Scan for the cell matching the given text and deliver its [x, y] coordinate at center. 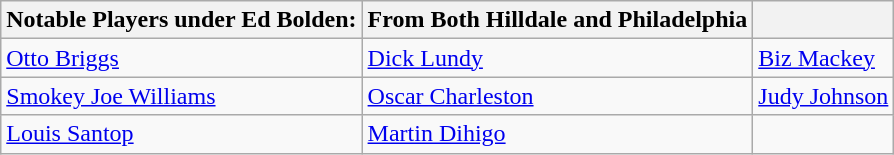
Smokey Joe Williams [182, 96]
Oscar Charleston [558, 96]
Biz Mackey [824, 58]
From Both Hilldale and Philadelphia [558, 20]
Notable Players under Ed Bolden: [182, 20]
Otto Briggs [182, 58]
Louis Santop [182, 134]
Dick Lundy [558, 58]
Martin Dihigo [558, 134]
Judy Johnson [824, 96]
